Identify which cell holds the provided text, then report its [x, y] central coordinate. 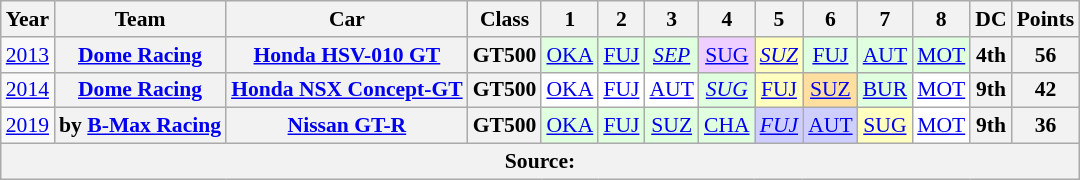
DC [990, 19]
36 [1046, 126]
5 [780, 19]
Source: [540, 162]
1 [570, 19]
Nissan GT-R [347, 126]
BUR [886, 90]
SEP [671, 55]
Car [347, 19]
56 [1046, 55]
Team [140, 19]
7 [886, 19]
2014 [28, 90]
Honda HSV-010 GT [347, 55]
3 [671, 19]
by B-Max Racing [140, 126]
4 [727, 19]
4th [990, 55]
2019 [28, 126]
6 [830, 19]
42 [1046, 90]
Year [28, 19]
Honda NSX Concept-GT [347, 90]
CHA [727, 126]
2013 [28, 55]
2 [621, 19]
Points [1046, 19]
Class [505, 19]
8 [941, 19]
